Find where the given text appears and provide that cell's center as (X, Y) coordinate. 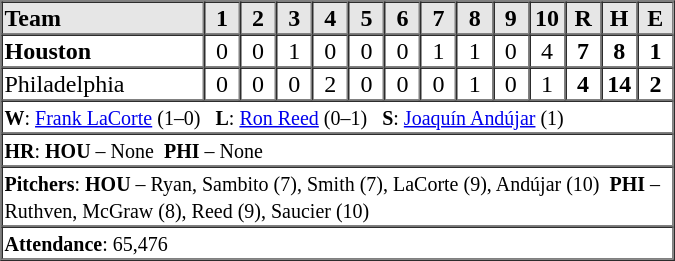
10 (547, 18)
5 (366, 18)
R (583, 18)
H (619, 18)
3 (294, 18)
Houston (103, 50)
E (655, 18)
Attendance: 65,476 (338, 242)
W: Frank LaCorte (1–0) L: Ron Reed (0–1) S: Joaquín Andújar (1) (338, 116)
Pitchers: HOU – Ryan, Sambito (7), Smith (7), LaCorte (9), Andújar (10) PHI – Ruthven, McGraw (8), Reed (9), Saucier (10) (338, 196)
14 (619, 84)
6 (402, 18)
Philadelphia (103, 84)
Team (103, 18)
HR: HOU – None PHI – None (338, 150)
9 (511, 18)
